Locate the cell with the specified text and output its [x, y] center coordinate. 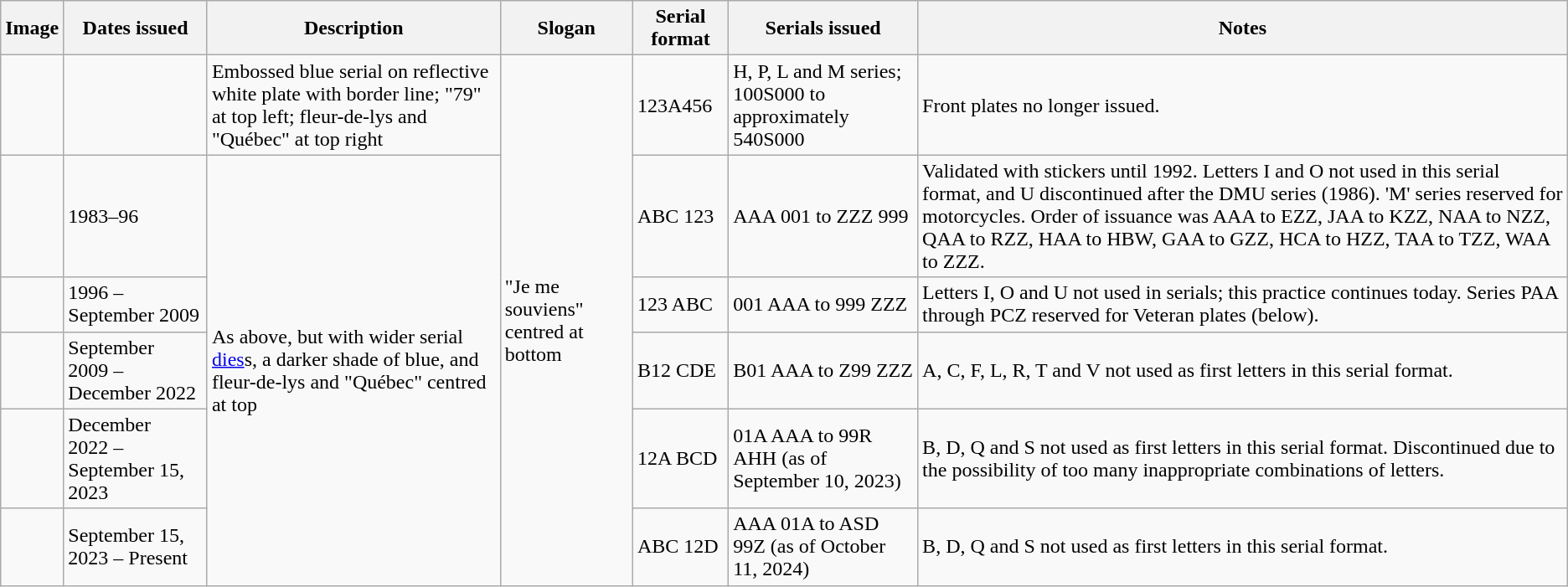
December 2022 – September 15, 2023 [136, 459]
Letters I, O and U not used in serials; this practice continues today. Series PAA through PCZ reserved for Veteran plates (below). [1243, 305]
Embossed blue serial on reflective white plate with border line; "79" at top left; fleur-de-lys and "Québec" at top right [353, 106]
September 15, 2023 – Present [136, 547]
123A456 [680, 106]
AAA 01A to ASD 99Z (as of October 11, 2024) [823, 547]
Serials issued [823, 28]
September 2009 – December 2022 [136, 370]
12A BCD [680, 459]
Dates issued [136, 28]
A, C, F, L, R, T and V not used as first letters in this serial format. [1243, 370]
B12 CDE [680, 370]
1983–96 [136, 216]
Serial format [680, 28]
B01 AAA to Z99 ZZZ [823, 370]
Description [353, 28]
As above, but with wider serial diess, a darker shade of blue, and fleur-de-lys and "Québec" centred at top [353, 370]
001 AAA to 999 ZZZ [823, 305]
Image [32, 28]
H, P, L and M series;100S000 to approximately 540S000 [823, 106]
Slogan [566, 28]
B, D, Q and S not used as first letters in this serial format. Discontinued due to the possibility of too many inappropriate combinations of letters. [1243, 459]
01A AAA to 99R AHH (as of September 10, 2023) [823, 459]
Notes [1243, 28]
1996 – September 2009 [136, 305]
ABC 123 [680, 216]
ABC 12D [680, 547]
AAA 001 to ZZZ 999 [823, 216]
"Je me souviens" centred at bottom [566, 320]
B, D, Q and S not used as first letters in this serial format. [1243, 547]
123 ABC [680, 305]
Front plates no longer issued. [1243, 106]
